Detect which cell encompasses the target text, then output its (X, Y) center coordinate. 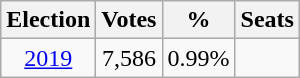
Seats (267, 20)
Votes (129, 20)
0.99% (198, 58)
% (198, 20)
2019 (48, 58)
Election (48, 20)
7,586 (129, 58)
